Search for the cell housing the specified text and yield its [x, y] center coordinate. 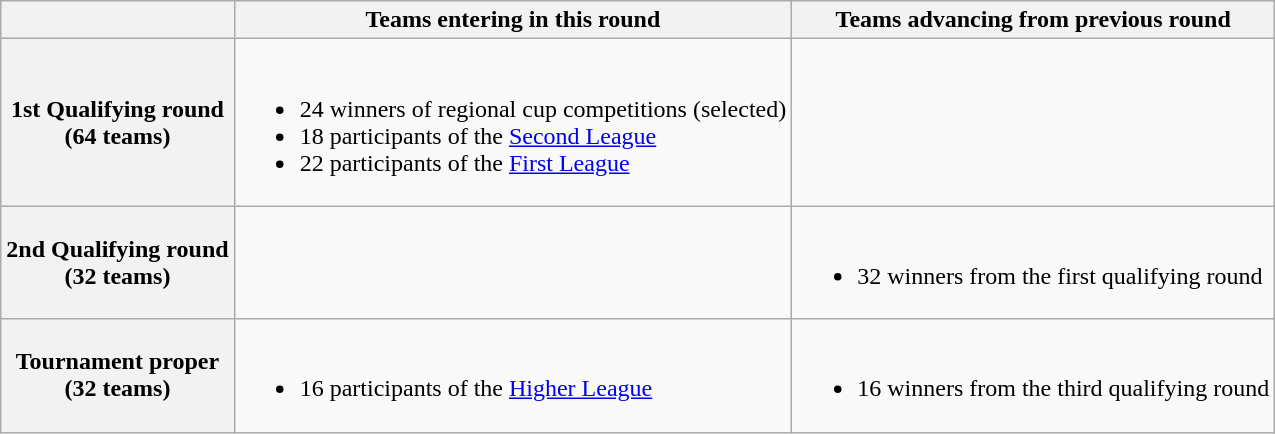
Teams entering in this round [513, 20]
16 winners from the third qualifying round [1034, 376]
Tournament proper (32 teams) [118, 376]
24 winners of regional cup competitions (selected)18 participants of the Second League22 participants of the First League [513, 122]
1st Qualifying round (64 teams) [118, 122]
16 participants of the Higher League [513, 376]
32 winners from the first qualifying round [1034, 262]
2nd Qualifying round (32 teams) [118, 262]
Teams advancing from previous round [1034, 20]
